Pinpoint the cell where the given text exists, returning its [x, y] midpoint coordinate. 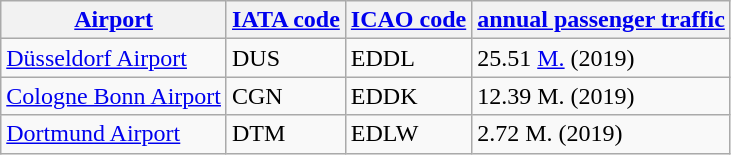
2.72 M. (2019) [602, 134]
Airport [114, 20]
Dortmund Airport [114, 134]
IATA code [286, 20]
12.39 M. (2019) [602, 96]
ICAO code [408, 20]
CGN [286, 96]
25.51 M. (2019) [602, 58]
EDDL [408, 58]
EDLW [408, 134]
DTM [286, 134]
Düsseldorf Airport [114, 58]
EDDK [408, 96]
DUS [286, 58]
annual passenger traffic [602, 20]
Cologne Bonn Airport [114, 96]
